Output the [X, Y] coordinate of the center of the cell containing the given text.  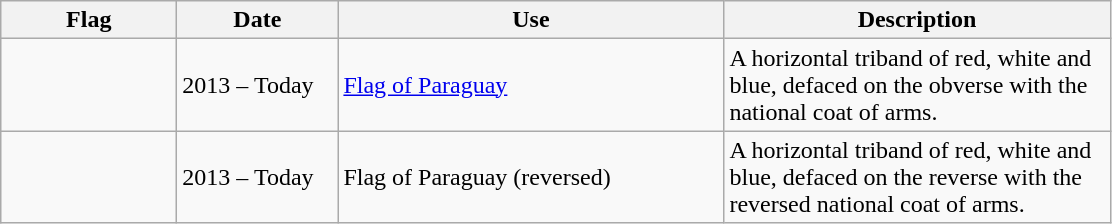
A horizontal triband of red, white and blue, defaced on the obverse with the national coat of arms. [917, 85]
Date [258, 20]
Flag of Paraguay (reversed) [531, 177]
A horizontal triband of red, white and blue, defaced on the reverse with the reversed national coat of arms. [917, 177]
Use [531, 20]
Flag of Paraguay [531, 85]
Description [917, 20]
Flag [89, 20]
